Extract the (X, Y) coordinate from the center of the cell holding the provided text.  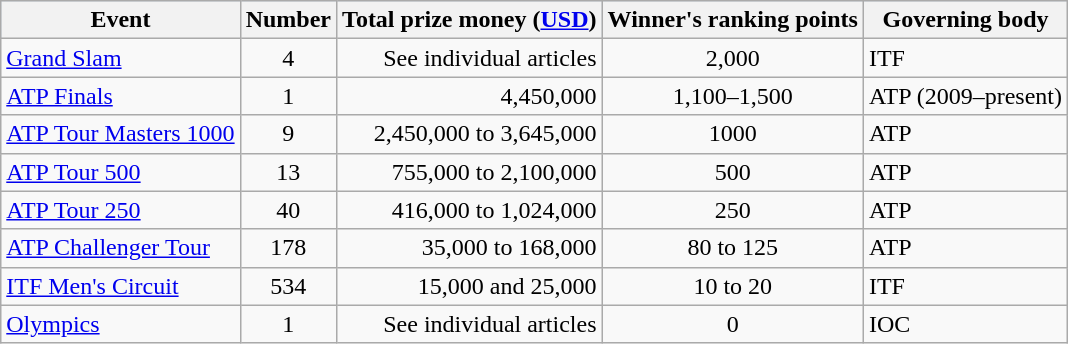
35,000 to 168,000 (470, 248)
IOC (965, 324)
ATP Tour Masters 1000 (120, 134)
2,450,000 to 3,645,000 (470, 134)
9 (288, 134)
ATP Tour 250 (120, 210)
ITF Men's Circuit (120, 286)
Governing body (965, 20)
Total prize money (USD) (470, 20)
4,450,000 (470, 96)
ATP Tour 500 (120, 172)
534 (288, 286)
500 (732, 172)
80 to 125 (732, 248)
0 (732, 324)
ATP Finals (120, 96)
40 (288, 210)
178 (288, 248)
Event (120, 20)
416,000 to 1,024,000 (470, 210)
1000 (732, 134)
10 to 20 (732, 286)
1,100–1,500 (732, 96)
Olympics (120, 324)
4 (288, 58)
Number (288, 20)
755,000 to 2,100,000 (470, 172)
ATP Challenger Tour (120, 248)
250 (732, 210)
15,000 and 25,000 (470, 286)
13 (288, 172)
Grand Slam (120, 58)
ATP (2009–present) (965, 96)
2,000 (732, 58)
Winner's ranking points (732, 20)
